Return the (x, y) coordinate for the center point of the cell that contains the specified text.  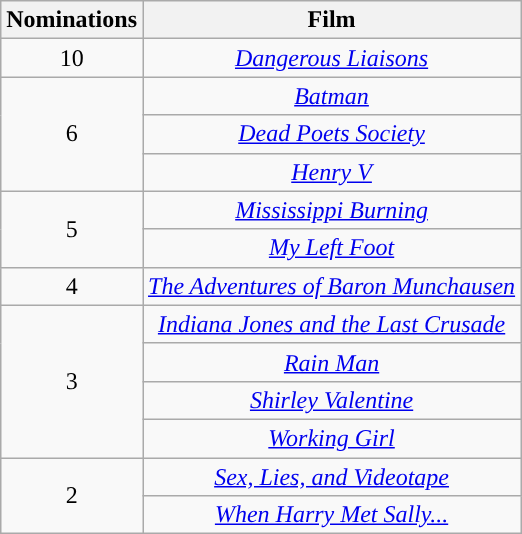
6 (72, 134)
Rain Man (331, 362)
4 (72, 286)
2 (72, 496)
Shirley Valentine (331, 400)
Indiana Jones and the Last Crusade (331, 324)
Working Girl (331, 438)
Nominations (72, 20)
Batman (331, 96)
Dead Poets Society (331, 134)
5 (72, 229)
Dangerous Liaisons (331, 58)
Mississippi Burning (331, 210)
When Harry Met Sally... (331, 515)
My Left Foot (331, 248)
10 (72, 58)
Henry V (331, 172)
3 (72, 381)
The Adventures of Baron Munchausen (331, 286)
Film (331, 20)
Sex, Lies, and Videotape (331, 477)
